Search for the cell housing the specified text and yield its [X, Y] center coordinate. 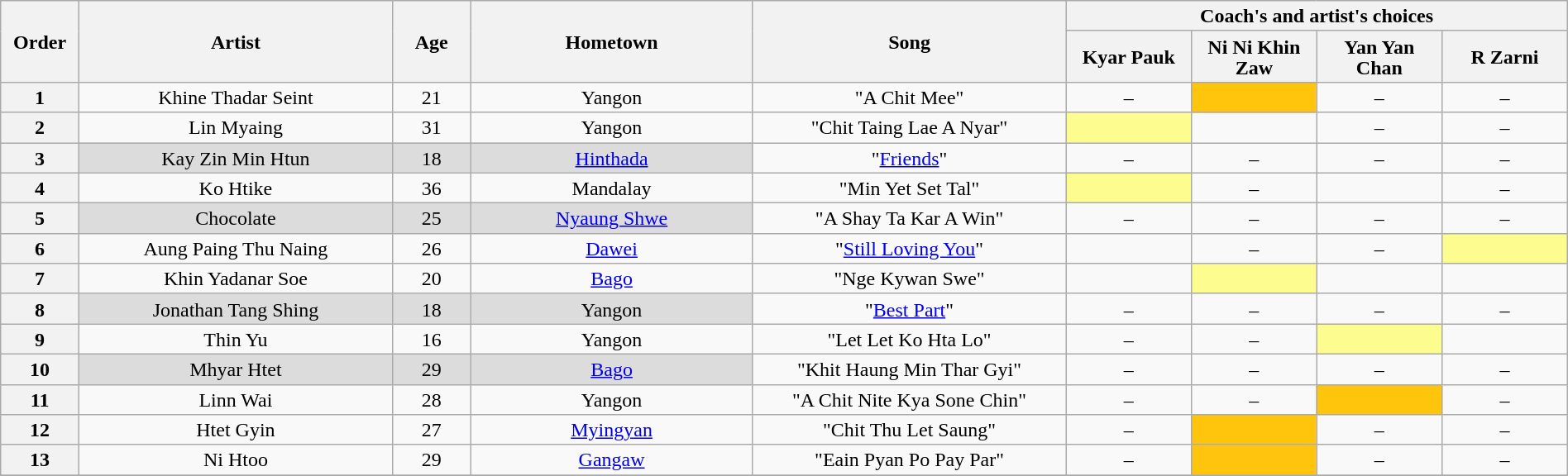
10 [40, 369]
8 [40, 309]
4 [40, 188]
Khin Yadanar Soe [235, 279]
Lin Myaing [235, 127]
36 [432, 188]
12 [40, 430]
16 [432, 339]
Htet Gyin [235, 430]
2 [40, 127]
21 [432, 98]
3 [40, 157]
"Let Let Ko Hta Lo" [910, 339]
31 [432, 127]
"A Shay Ta Kar A Win" [910, 218]
Order [40, 41]
Dawei [612, 248]
7 [40, 279]
Song [910, 41]
26 [432, 248]
Gangaw [612, 459]
Ko Htike [235, 188]
"Friends" [910, 157]
"A Chit Mee" [910, 98]
Artist [235, 41]
Khine Thadar Seint [235, 98]
Jonathan Tang Shing [235, 309]
"Min Yet Set Tal" [910, 188]
R Zarni [1505, 56]
"Still Loving You" [910, 248]
20 [432, 279]
Ni Ni Khin Zaw [1255, 56]
Ni Htoo [235, 459]
"Khit Haung Min Thar Gyi" [910, 369]
Myingyan [612, 430]
9 [40, 339]
Chocolate [235, 218]
1 [40, 98]
"Eain Pyan Po Pay Par" [910, 459]
Thin Yu [235, 339]
25 [432, 218]
27 [432, 430]
"Chit Taing Lae A Nyar" [910, 127]
Kay Zin Min Htun [235, 157]
Nyaung Shwe [612, 218]
Hinthada [612, 157]
5 [40, 218]
Yan Yan Chan [1379, 56]
11 [40, 400]
"A Chit Nite Kya Sone Chin" [910, 400]
6 [40, 248]
Hometown [612, 41]
"Chit Thu Let Saung" [910, 430]
28 [432, 400]
Age [432, 41]
Coach's and artist's choices [1317, 17]
Mhyar Htet [235, 369]
"Nge Kywan Swe" [910, 279]
Mandalay [612, 188]
Linn Wai [235, 400]
13 [40, 459]
Kyar Pauk [1129, 56]
"Best Part" [910, 309]
Aung Paing Thu Naing [235, 248]
